Output the (x, y) coordinate of the center of the cell containing the given text.  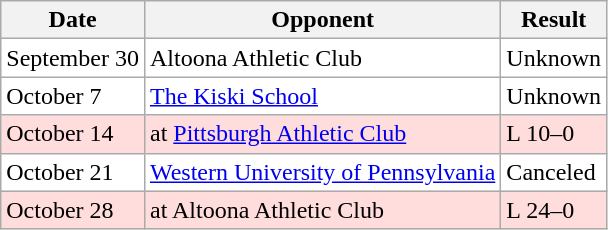
October 7 (73, 96)
October 21 (73, 172)
Western University of Pennsylvania (322, 172)
September 30 (73, 58)
Altoona Athletic Club (322, 58)
L 24–0 (554, 210)
October 14 (73, 134)
Opponent (322, 20)
October 28 (73, 210)
Result (554, 20)
Date (73, 20)
Canceled (554, 172)
L 10–0 (554, 134)
at Pittsburgh Athletic Club (322, 134)
The Kiski School (322, 96)
at Altoona Athletic Club (322, 210)
